For the text-containing cell, return its midpoint in [X, Y] coordinate format. 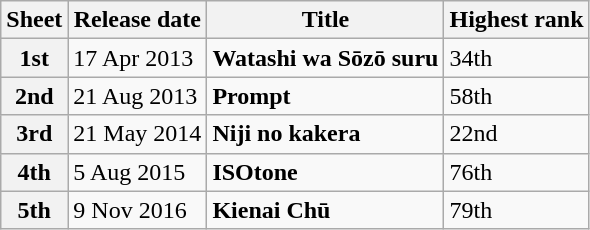
Niji no kakera [326, 134]
58th [516, 96]
Prompt [326, 96]
3rd [34, 134]
34th [516, 58]
22nd [516, 134]
Kienai Chū [326, 210]
Sheet [34, 20]
ISOtone [326, 172]
5th [34, 210]
79th [516, 210]
9 Nov 2016 [138, 210]
21 Aug 2013 [138, 96]
Release date [138, 20]
17 Apr 2013 [138, 58]
Title [326, 20]
1st [34, 58]
76th [516, 172]
2nd [34, 96]
Watashi wa Sōzō suru [326, 58]
21 May 2014 [138, 134]
5 Aug 2015 [138, 172]
4th [34, 172]
Highest rank [516, 20]
